Identify which cell holds the provided text, then report its (X, Y) central coordinate. 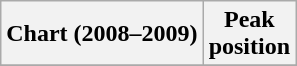
Peakposition (249, 34)
Chart (2008–2009) (102, 34)
